Return the (X, Y) coordinate for the center point of the cell that contains the specified text.  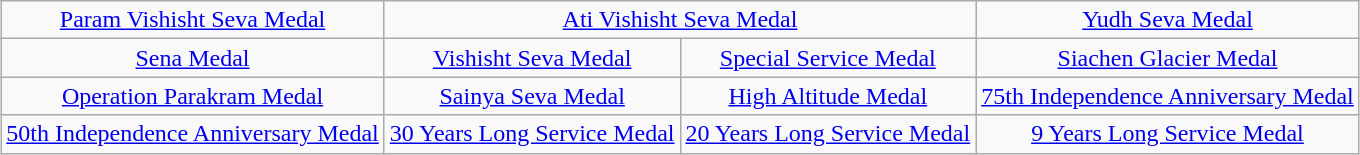
50th Independence Anniversary Medal (193, 134)
Vishisht Seva Medal (532, 58)
Yudh Seva Medal (1168, 20)
75th Independence Anniversary Medal (1168, 96)
Operation Parakram Medal (193, 96)
Ati Vishisht Seva Medal (680, 20)
9 Years Long Service Medal (1168, 134)
Siachen Glacier Medal (1168, 58)
High Altitude Medal (828, 96)
Param Vishisht Seva Medal (193, 20)
Sena Medal (193, 58)
20 Years Long Service Medal (828, 134)
30 Years Long Service Medal (532, 134)
Special Service Medal (828, 58)
Sainya Seva Medal (532, 96)
